Scan for the cell matching the given text and deliver its [x, y] coordinate at center. 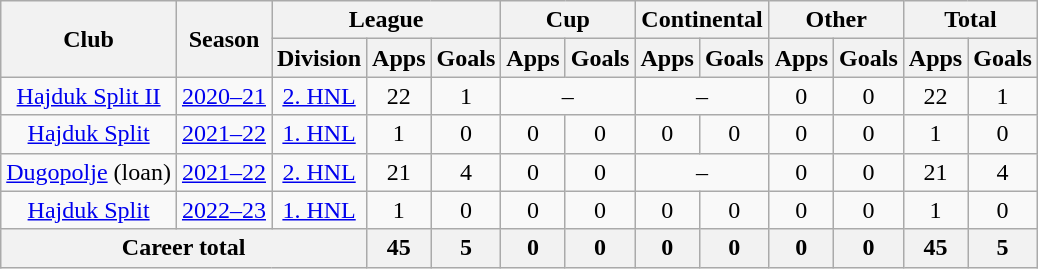
Hajduk Split II [89, 96]
Cup [568, 20]
Club [89, 39]
Dugopolje (loan) [89, 172]
Division [320, 58]
Career total [184, 248]
Continental [702, 20]
2020–21 [224, 96]
Season [224, 39]
2022–23 [224, 210]
Other [836, 20]
Total [970, 20]
League [386, 20]
